Output the (x, y) coordinate of the center of the cell containing the given text.  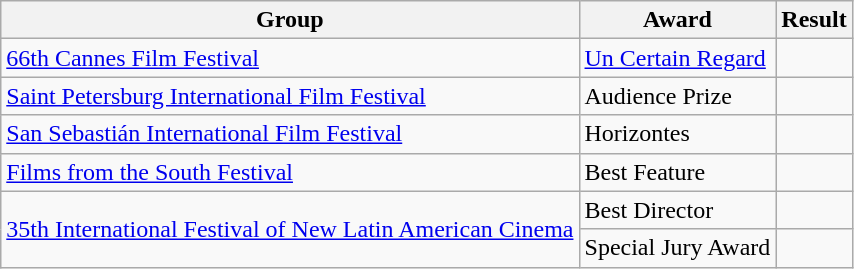
Un Certain Regard (678, 58)
Group (290, 20)
San Sebastián International Film Festival (290, 134)
Best Director (678, 210)
Saint Petersburg International Film Festival (290, 96)
Result (814, 20)
Award (678, 20)
Best Feature (678, 172)
Audience Prize (678, 96)
35th International Festival of New Latin American Cinema (290, 229)
Horizontes (678, 134)
Special Jury Award (678, 248)
66th Cannes Film Festival (290, 58)
Films from the South Festival (290, 172)
